Provide the [x, y] coordinate of the cell's center where the given text is located.  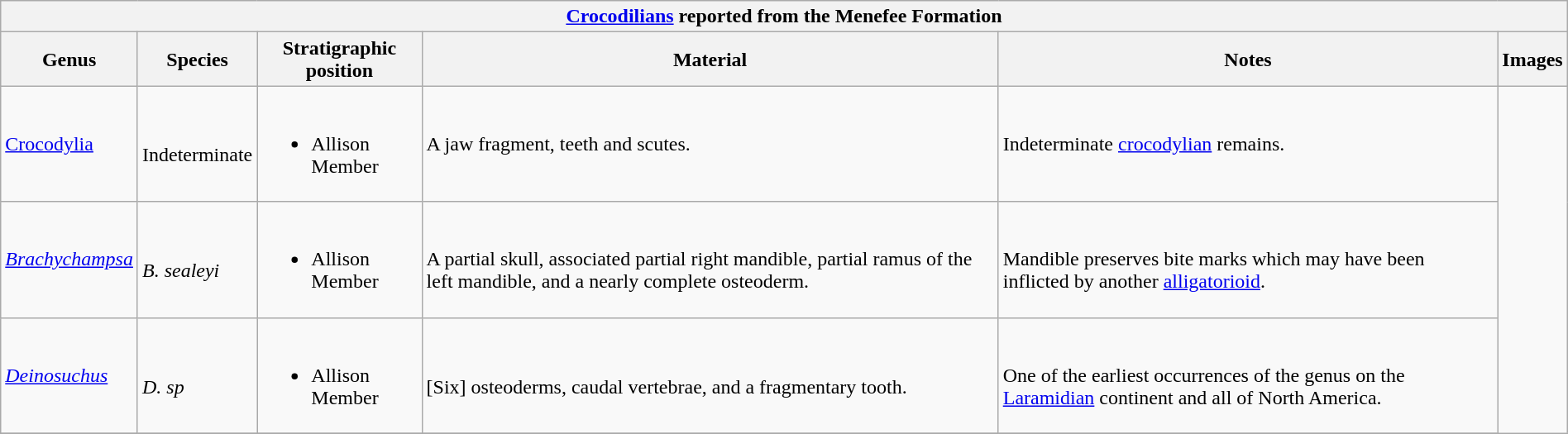
Stratigraphic position [339, 60]
Indeterminate crocodylian remains. [1248, 144]
A jaw fragment, teeth and scutes. [710, 144]
Images [1532, 60]
Indeterminate [197, 144]
Crocodilians reported from the Menefee Formation [784, 17]
Species [197, 60]
A partial skull, associated partial right mandible, partial ramus of the left mandible, and a nearly complete osteoderm. [710, 260]
Mandible preserves bite marks which may have been inflicted by another alligatorioid. [1248, 260]
Crocodylia [69, 144]
Notes [1248, 60]
One of the earliest occurrences of the genus on the Laramidian continent and all of North America. [1248, 375]
Material [710, 60]
Brachychampsa [69, 260]
D. sp [197, 375]
Genus [69, 60]
[Six] osteoderms, caudal vertebrae, and a fragmentary tooth. [710, 375]
B. sealeyi [197, 260]
Deinosuchus [69, 375]
